From the cell containing the given text, extract its center point as [x, y] coordinate. 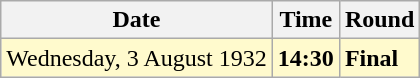
Round [379, 20]
Final [379, 58]
14:30 [306, 58]
Date [137, 20]
Time [306, 20]
Wednesday, 3 August 1932 [137, 58]
